Output the (x, y) coordinate of the center of the cell containing the given text.  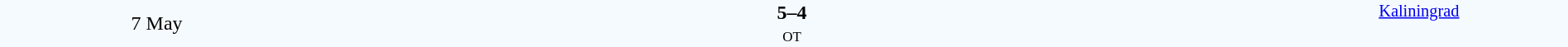
Kaliningrad (1419, 23)
7 May (157, 23)
5–4 (791, 12)
OT (791, 36)
